Extract the [x, y] coordinate from the center of the cell holding the provided text.  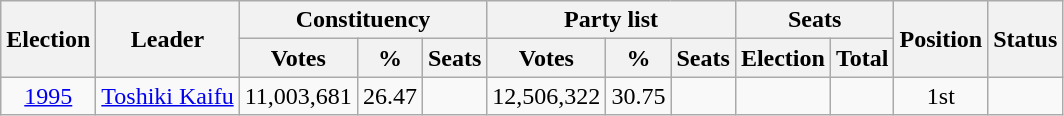
Constituency [363, 20]
11,003,681 [298, 96]
1995 [48, 96]
Total [862, 58]
12,506,322 [546, 96]
Leader [168, 39]
26.47 [390, 96]
Status [1026, 39]
Party list [612, 20]
Toshiki Kaifu [168, 96]
Position [941, 39]
30.75 [638, 96]
1st [941, 96]
